Return (x, y) of the center of cell containing provided text 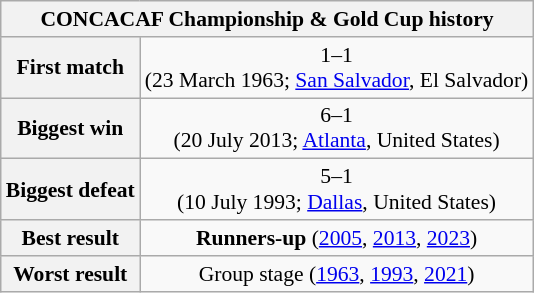
Group stage (1963, 1993, 2021) (337, 274)
Biggest win (70, 128)
Runners-up (2005, 2013, 2023) (337, 238)
6–1 (20 July 2013; Atlanta, United States) (337, 128)
5–1 (10 July 1993; Dallas, United States) (337, 190)
Worst result (70, 274)
CONCACAF Championship & Gold Cup history (268, 19)
First match (70, 68)
1–1 (23 March 1963; San Salvador, El Salvador) (337, 68)
Biggest defeat (70, 190)
Best result (70, 238)
